Capture the cell that displays the provided text and extract its [X, Y] central coordinate. 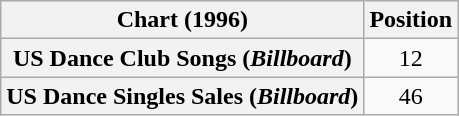
US Dance Singles Sales (Billboard) [182, 96]
46 [411, 96]
US Dance Club Songs (Billboard) [182, 58]
Position [411, 20]
12 [411, 58]
Chart (1996) [182, 20]
